Extract the [x, y] coordinate from the center of the cell holding the provided text.  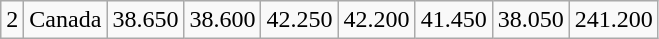
Canada [66, 20]
42.200 [376, 20]
38.650 [146, 20]
38.050 [530, 20]
38.600 [222, 20]
41.450 [454, 20]
241.200 [614, 20]
42.250 [300, 20]
2 [12, 20]
